Determine the (X, Y) coordinate at the center of the cell enclosing the given text.  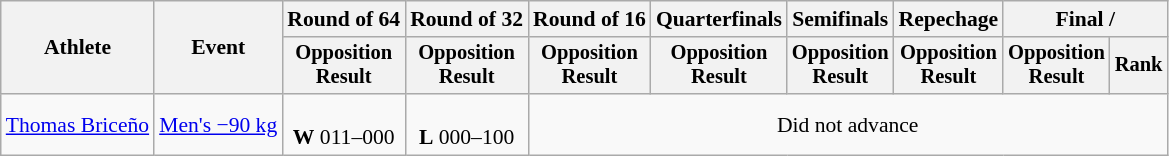
Final / (1085, 19)
Round of 32 (466, 19)
Round of 16 (590, 19)
Rank (1139, 66)
Quarterfinals (719, 19)
Event (218, 48)
Men's −90 kg (218, 124)
Did not advance (848, 124)
Repechage (949, 19)
W 011–000 (344, 124)
Semifinals (840, 19)
Thomas Briceño (78, 124)
Round of 64 (344, 19)
L 000–100 (466, 124)
Athlete (78, 48)
